Locate the cell with the specified text and output its [x, y] center coordinate. 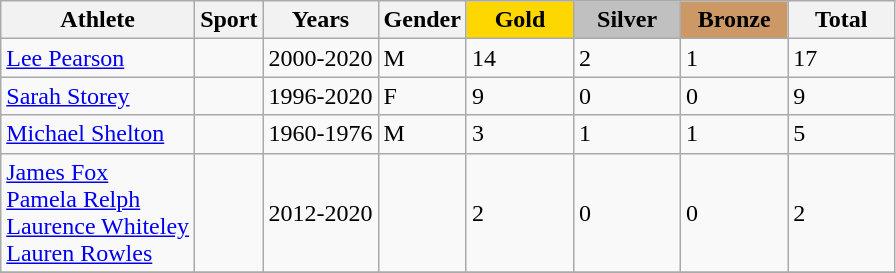
F [422, 96]
Gender [422, 20]
Gold [520, 20]
Michael Shelton [98, 134]
3 [520, 134]
Total [842, 20]
5 [842, 134]
Silver [628, 20]
2012-2020 [320, 212]
Athlete [98, 20]
Bronze [734, 20]
1996-2020 [320, 96]
James FoxPamela RelphLaurence WhiteleyLauren Rowles [98, 212]
Sport [229, 20]
1960-1976 [320, 134]
14 [520, 58]
2000-2020 [320, 58]
Years [320, 20]
Lee Pearson [98, 58]
Sarah Storey [98, 96]
17 [842, 58]
